Find where the given text appears and provide that cell's center as (x, y) coordinate. 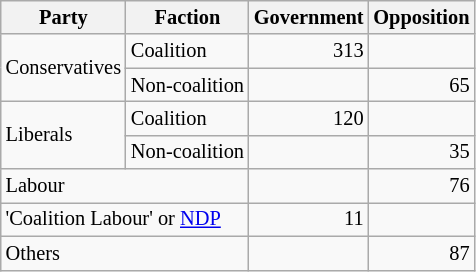
Party (64, 17)
65 (421, 85)
Labour (125, 186)
Government (309, 17)
Conservatives (64, 68)
Opposition (421, 17)
'Coalition Labour' or NDP (125, 219)
35 (421, 152)
11 (309, 219)
313 (309, 51)
76 (421, 186)
87 (421, 253)
Others (125, 253)
120 (309, 118)
Liberals (64, 134)
Faction (188, 17)
